Find where the given text appears and provide that cell's center as (x, y) coordinate. 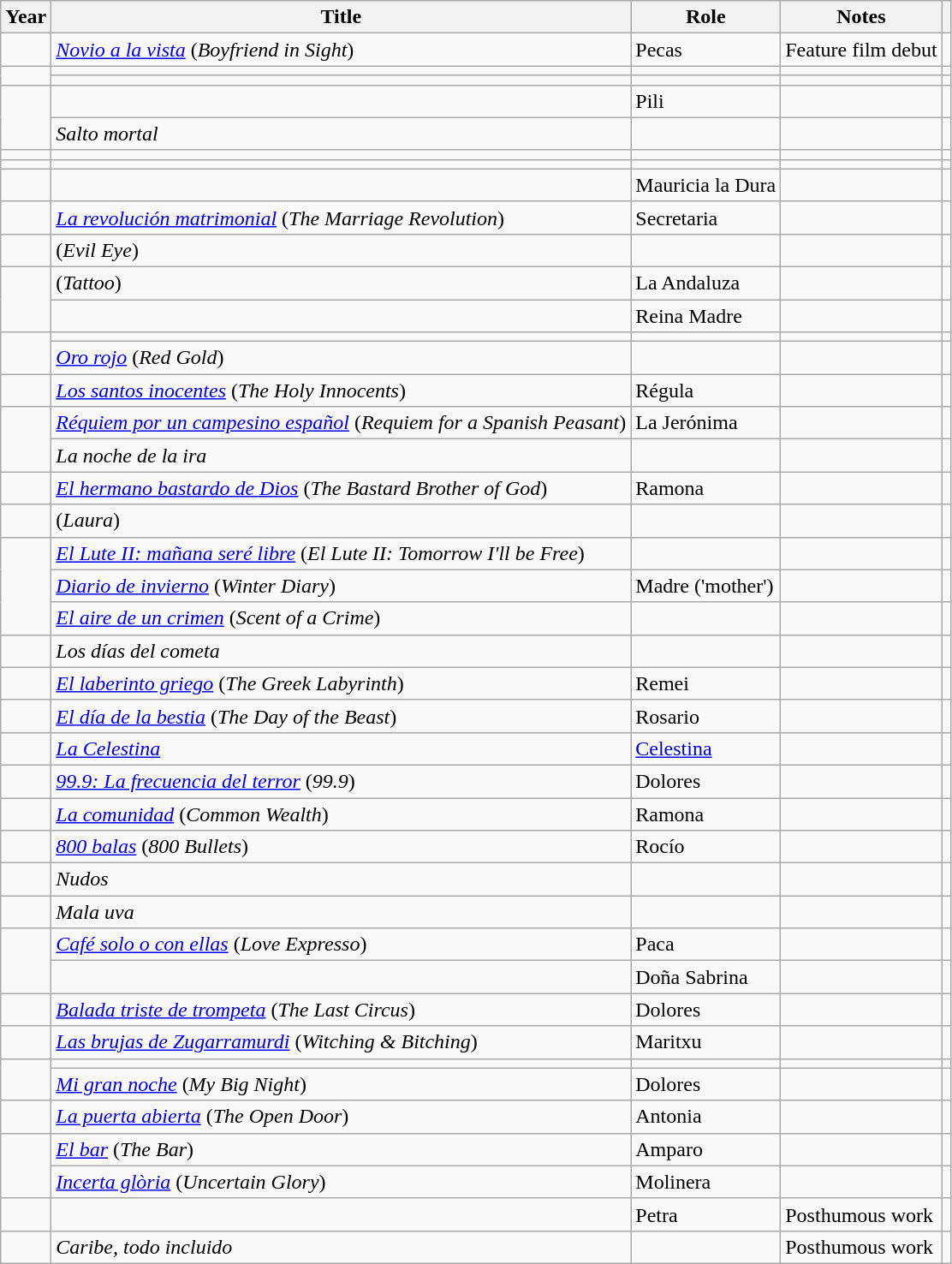
Pili (705, 101)
La revolución matrimonial (The Marriage Revolution) (341, 218)
Title (341, 17)
Los días del cometa (341, 651)
Las brujas de Zugarramurdi (Witching & Bitching) (341, 1042)
Réquiem por un campesino español (Requiem for a Spanish Peasant) (341, 423)
El Lute II: mañana seré libre (El Lute II: Tomorrow I'll be Free) (341, 553)
El hermano bastardo de Dios (The Bastard Brother of God) (341, 488)
Mi gran noche (My Big Night) (341, 1084)
Role (705, 17)
Antonia (705, 1117)
La Andaluza (705, 283)
El día de la bestia (The Day of the Beast) (341, 716)
Balada triste de trompeta (The Last Circus) (341, 1010)
La comunidad (Common Wealth) (341, 814)
Amparo (705, 1149)
(Evil Eye) (341, 250)
Doña Sabrina (705, 977)
Molinera (705, 1182)
El bar (The Bar) (341, 1149)
Oro rojo (Red Gold) (341, 358)
Nudos (341, 879)
Mala uva (341, 912)
Pecas (705, 50)
800 balas (800 Bullets) (341, 847)
Caribe, todo incluido (341, 1247)
Celestina (705, 748)
Maritxu (705, 1042)
Secretaria (705, 218)
Paca (705, 945)
Novio a la vista (Boyfriend in Sight) (341, 50)
Salto mortal (341, 134)
(Laura) (341, 521)
99.9: La frecuencia del terror (99.9) (341, 781)
(Tattoo) (341, 283)
Régula (705, 391)
La Jerónima (705, 423)
Mauricia la Dura (705, 185)
La puerta abierta (The Open Door) (341, 1117)
Diario de invierno (Winter Diary) (341, 586)
Los santos inocentes (The Holy Innocents) (341, 391)
Year (26, 17)
La Celestina (341, 748)
Petra (705, 1214)
Café solo o con ellas (Love Expresso) (341, 945)
Rocío (705, 847)
El aire de un crimen (Scent of a Crime) (341, 618)
Feature film debut (861, 50)
La noche de la ira (341, 456)
Notes (861, 17)
El laberinto griego (The Greek Labyrinth) (341, 683)
Rosario (705, 716)
Reina Madre (705, 316)
Remei (705, 683)
Incerta glòria (Uncertain Glory) (341, 1182)
Madre ('mother') (705, 586)
